Detect which cell encompasses the target text, then output its [x, y] center coordinate. 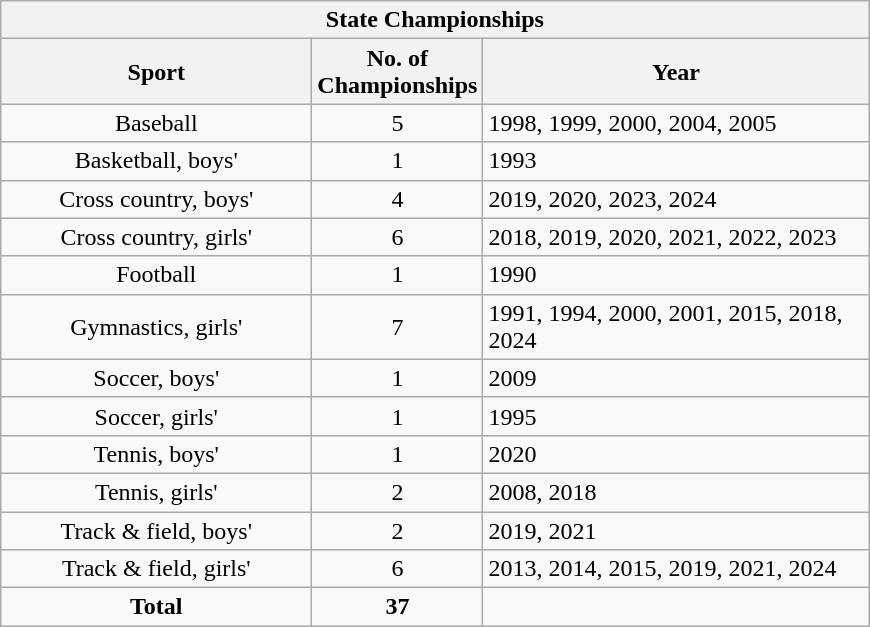
2019, 2020, 2023, 2024 [676, 199]
1993 [676, 161]
Football [156, 275]
Gymnastics, girls' [156, 326]
1991, 1994, 2000, 2001, 2015, 2018, 2024 [676, 326]
Year [676, 72]
Sport [156, 72]
Soccer, boys' [156, 378]
Track & field, boys' [156, 531]
Cross country, girls' [156, 237]
1995 [676, 416]
2020 [676, 454]
2008, 2018 [676, 492]
2019, 2021 [676, 531]
No. of Championships [398, 72]
1998, 1999, 2000, 2004, 2005 [676, 123]
Track & field, girls' [156, 569]
Soccer, girls' [156, 416]
2009 [676, 378]
1990 [676, 275]
Cross country, boys' [156, 199]
5 [398, 123]
Tennis, girls' [156, 492]
2018, 2019, 2020, 2021, 2022, 2023 [676, 237]
Basketball, boys' [156, 161]
37 [398, 607]
State Championships [435, 20]
Baseball [156, 123]
7 [398, 326]
Total [156, 607]
Tennis, boys' [156, 454]
4 [398, 199]
2013, 2014, 2015, 2019, 2021, 2024 [676, 569]
